Detect which cell encompasses the target text, then output its (X, Y) center coordinate. 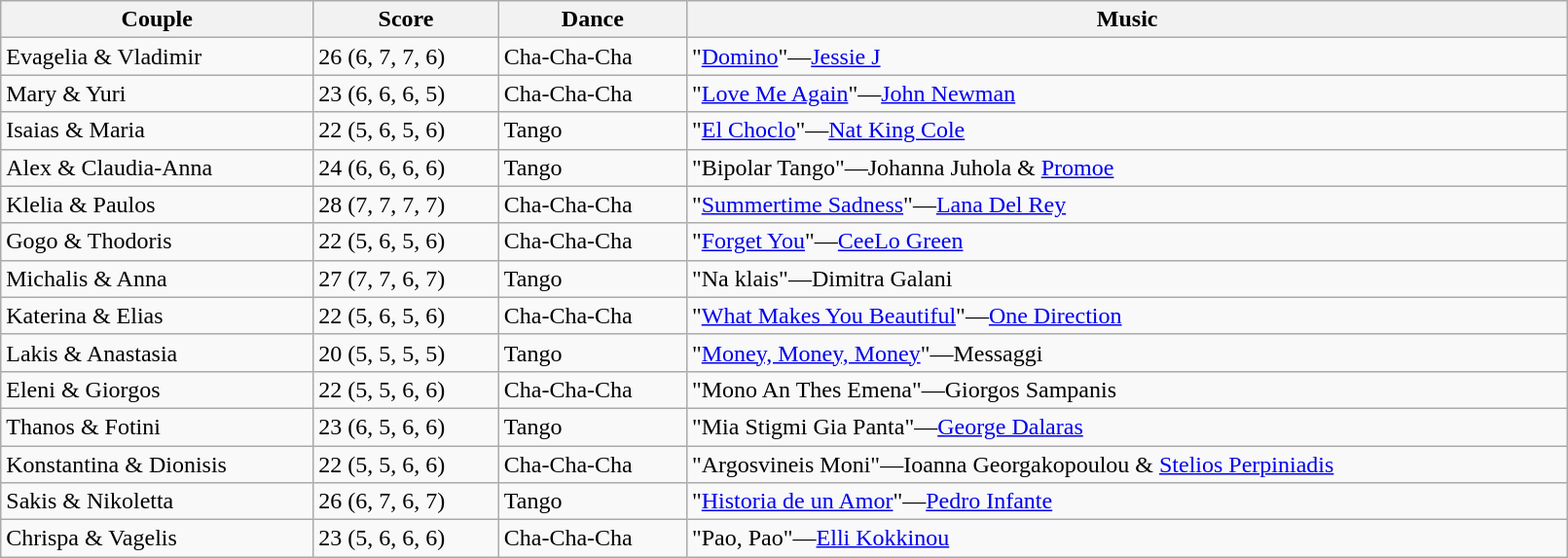
Klelia & Paulos (158, 205)
"Bipolar Tango"—Johanna Juhola & Promoe (1127, 167)
Gogo & Thodoris (158, 242)
Mary & Yuri (158, 93)
Eleni & Giorgos (158, 390)
Konstantina & Dionisis (158, 465)
"Historia de un Amor"—Pedro Infante (1127, 502)
Isaias & Maria (158, 130)
Thanos & Fotini (158, 427)
"Forget You"—CeeLo Green (1127, 242)
23 (5, 6, 6, 6) (406, 539)
Chrispa & Vagelis (158, 539)
"Pao, Pao"—Elli Kokkinou (1127, 539)
"What Makes You Beautiful"—One Direction (1127, 316)
"Love Me Again"—John Newman (1127, 93)
26 (6, 7, 6, 7) (406, 502)
Dance (592, 19)
23 (6, 5, 6, 6) (406, 427)
"Mono An Thes Emena"—Giorgos Sampanis (1127, 390)
Score (406, 19)
"El Choclo"—Nat King Cole (1127, 130)
"Money, Money, Money"—Messaggi (1127, 353)
Couple (158, 19)
"Mia Stigmi Gia Panta"—George Dalaras (1127, 427)
"Argosvineis Moni"—Ioanna Georgakopoulou & Stelios Perpiniadis (1127, 465)
Sakis & Nikoletta (158, 502)
"Domino"—Jessie J (1127, 56)
Katerina & Elias (158, 316)
27 (7, 7, 6, 7) (406, 279)
Alex & Claudia-Anna (158, 167)
28 (7, 7, 7, 7) (406, 205)
"Na klais"—Dimitra Galani (1127, 279)
Music (1127, 19)
23 (6, 6, 6, 5) (406, 93)
26 (6, 7, 7, 6) (406, 56)
24 (6, 6, 6, 6) (406, 167)
Evagelia & Vladimir (158, 56)
20 (5, 5, 5, 5) (406, 353)
"Summertime Sadness"—Lana Del Rey (1127, 205)
Lakis & Anastasia (158, 353)
Michalis & Anna (158, 279)
